From the cell containing the given text, extract its center point as (x, y) coordinate. 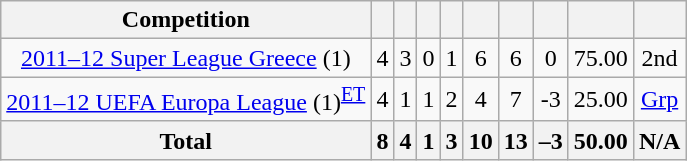
25.00 (600, 100)
N/A (659, 140)
-3 (550, 100)
Competition (186, 20)
75.00 (600, 58)
–3 (550, 140)
2 (452, 100)
13 (516, 140)
50.00 (600, 140)
10 (480, 140)
2011–12 Super League Greece (1) (186, 58)
Grp (659, 100)
8 (382, 140)
2nd (659, 58)
2011–12 UEFA Europa League (1)ET (186, 100)
7 (516, 100)
Total (186, 140)
